Capture the cell that displays the provided text and extract its (x, y) central coordinate. 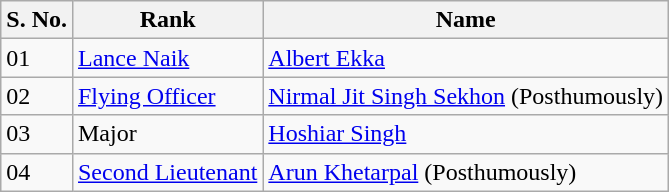
S. No. (37, 20)
Flying Officer (167, 96)
04 (37, 172)
Albert Ekka (466, 58)
Rank (167, 20)
Nirmal Jit Singh Sekhon (Posthumously) (466, 96)
Hoshiar Singh (466, 134)
01 (37, 58)
Major (167, 134)
03 (37, 134)
Lance Naik (167, 58)
Arun Khetarpal (Posthumously) (466, 172)
Name (466, 20)
02 (37, 96)
Second Lieutenant (167, 172)
